Detect which cell encompasses the target text, then output its (x, y) center coordinate. 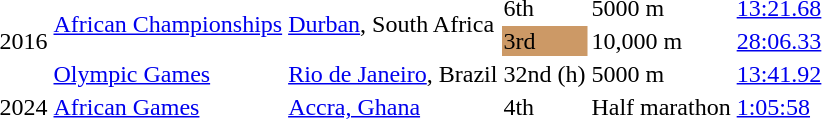
Rio de Janeiro, Brazil (393, 74)
32nd (h) (544, 74)
Olympic Games (168, 74)
10,000 m (661, 41)
3rd (544, 41)
5000 m (661, 74)
